For the text-containing cell, return its midpoint in [X, Y] coordinate format. 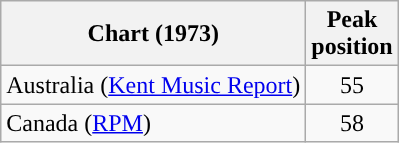
Canada (RPM) [154, 123]
58 [352, 123]
Australia (Kent Music Report) [154, 85]
55 [352, 85]
Peakposition [352, 34]
Chart (1973) [154, 34]
